Return the [x, y] coordinate for the center point of the cell that contains the specified text.  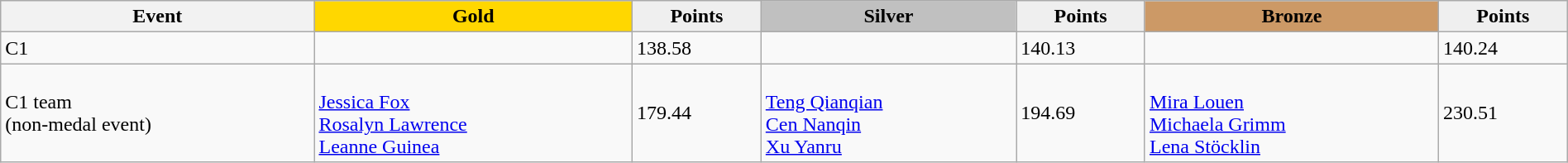
138.58 [697, 48]
Silver [888, 17]
Jessica FoxRosalyn LawrenceLeanne Guinea [473, 113]
C1 team(non-medal event) [157, 113]
140.24 [1503, 48]
Gold [473, 17]
179.44 [697, 113]
140.13 [1081, 48]
Event [157, 17]
230.51 [1503, 113]
Bronze [1292, 17]
C1 [157, 48]
Mira LouenMichaela GrimmLena Stöcklin [1292, 113]
Teng QianqianCen NanqinXu Yanru [888, 113]
194.69 [1081, 113]
